Extract the [x, y] coordinate from the center of the cell holding the provided text.  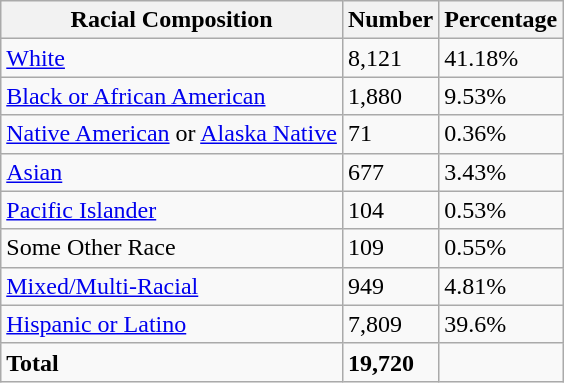
Asian [172, 172]
0.53% [501, 210]
104 [390, 210]
19,720 [390, 362]
4.81% [501, 286]
71 [390, 134]
Total [172, 362]
Native American or Alaska Native [172, 134]
Hispanic or Latino [172, 324]
Percentage [501, 20]
0.55% [501, 248]
39.6% [501, 324]
8,121 [390, 58]
7,809 [390, 324]
Black or African American [172, 96]
1,880 [390, 96]
Number [390, 20]
Some Other Race [172, 248]
3.43% [501, 172]
9.53% [501, 96]
41.18% [501, 58]
0.36% [501, 134]
109 [390, 248]
Mixed/Multi-Racial [172, 286]
Racial Composition [172, 20]
White [172, 58]
949 [390, 286]
Pacific Islander [172, 210]
677 [390, 172]
